Search for the cell housing the specified text and yield its [x, y] center coordinate. 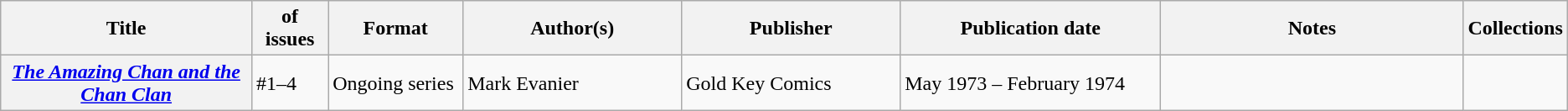
of issues [290, 29]
The Amazing Chan and the Chan Clan [126, 82]
Collections [1515, 29]
#1–4 [290, 82]
Author(s) [573, 29]
Mark Evanier [573, 82]
Gold Key Comics [791, 82]
Format [395, 29]
Publisher [791, 29]
May 1973 – February 1974 [1030, 82]
Ongoing series [395, 82]
Notes [1312, 29]
Title [126, 29]
Publication date [1030, 29]
